Detect which cell encompasses the target text, then output its (x, y) center coordinate. 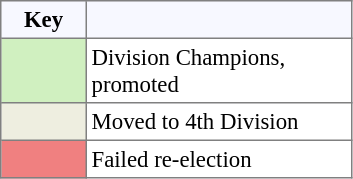
Moved to 4th Division (219, 122)
Division Champions, promoted (219, 70)
Failed re-election (219, 159)
Key (44, 20)
